Pinpoint the cell where the given text exists, returning its [X, Y] midpoint coordinate. 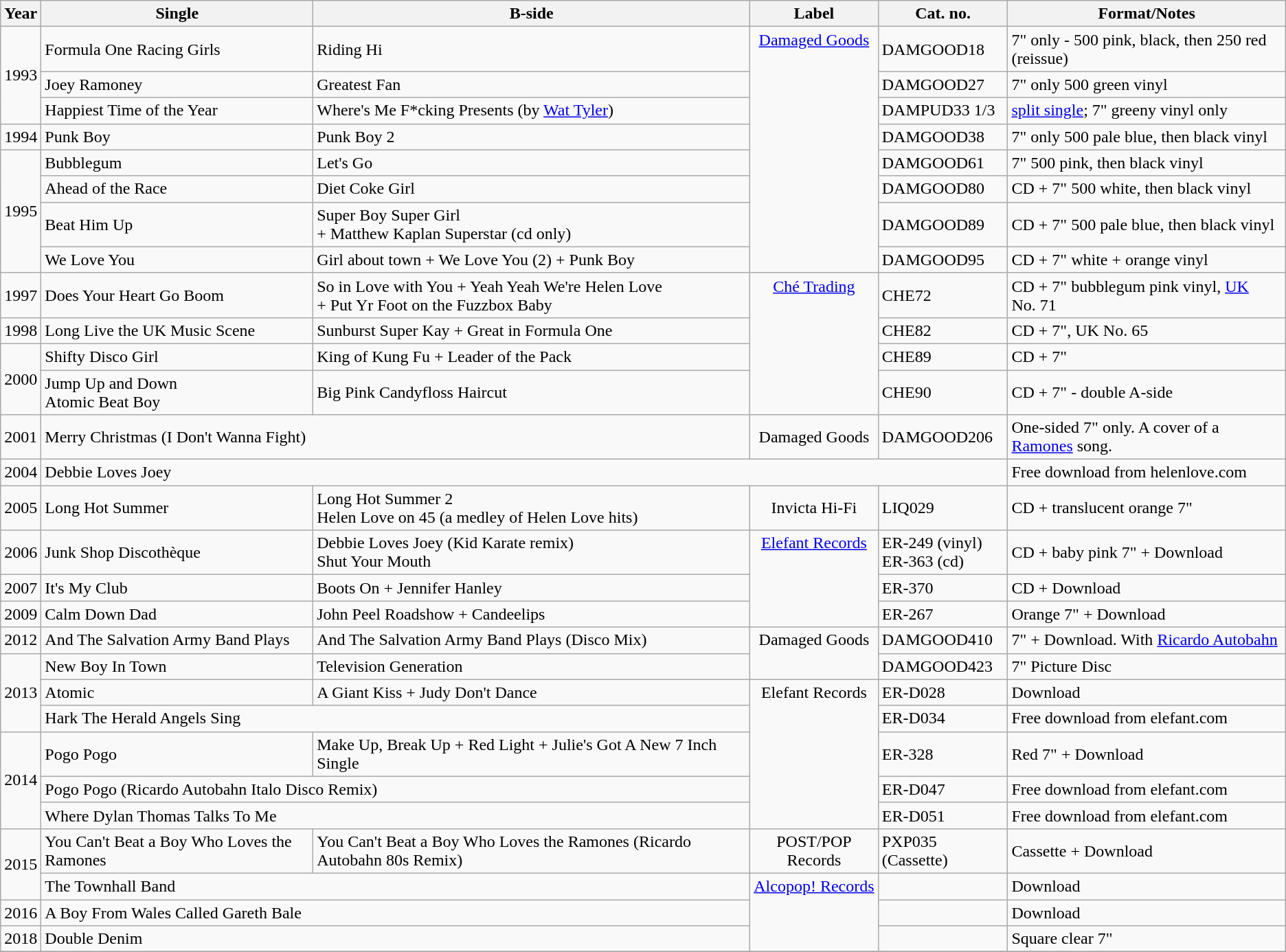
DAMGOOD18 [943, 49]
CHE82 [943, 330]
PXP035 (Cassette) [943, 850]
Double Denim [396, 939]
7" Picture Disc [1147, 666]
2015 [21, 864]
So in Love with You + Yeah Yeah We're Helen Love + Put Yr Foot on the Fuzzbox Baby [532, 295]
2005 [21, 508]
Make Up, Break Up + Red Light + Julie's Got A New 7 Inch Single [532, 754]
Jump Up and Down Atomic Beat Boy [177, 392]
Big Pink Candyfloss Haircut [532, 392]
2000 [21, 379]
The Townhall Band [396, 886]
DAMGOOD206 [943, 437]
2004 [21, 473]
Let's Go [532, 163]
Where Dylan Thomas Talks To Me [396, 815]
Joey Ramoney [177, 84]
Year [21, 14]
Bubblegum [177, 163]
7" only - 500 pink, black, then 250 red (reissue) [1147, 49]
B-side [532, 14]
2012 [21, 640]
Single [177, 14]
Ahead of the Race [177, 189]
1993 [21, 76]
Long Live the UK Music Scene [177, 330]
You Can't Beat a Boy Who Loves the Ramones (Ricardo Autobahn 80s Remix) [532, 850]
2014 [21, 780]
ER-D028 [943, 692]
DAMGOOD410 [943, 640]
2013 [21, 692]
Riding Hi [532, 49]
Television Generation [532, 666]
And The Salvation Army Band Plays (Disco Mix) [532, 640]
Alcopop! Records [815, 912]
A Giant Kiss + Judy Don't Dance [532, 692]
Boots On + Jennifer Hanley [532, 588]
DAMGOOD423 [943, 666]
1995 [21, 212]
ER-249 (vinyl) ER-363 (cd) [943, 552]
CD + 7" 500 pale blue, then black vinyl [1147, 224]
7" only 500 green vinyl [1147, 84]
ER-328 [943, 754]
Free download from helenlove.com [1147, 473]
Hark The Herald Angels Sing [396, 718]
split single; 7" greeny vinyl only [1147, 111]
We Love You [177, 260]
CD + baby pink 7" + Download [1147, 552]
CD + 7" white + orange vinyl [1147, 260]
Shifty Disco Girl [177, 356]
King of Kung Fu + Leader of the Pack [532, 356]
Square clear 7" [1147, 939]
1994 [21, 137]
Pogo Pogo (Ricardo Autobahn Italo Disco Remix) [396, 789]
Greatest Fan [532, 84]
ER-D047 [943, 789]
CD + 7" [1147, 356]
Where's Me F*cking Presents (by Wat Tyler) [532, 111]
2006 [21, 552]
DAMGOOD27 [943, 84]
Sunburst Super Kay + Great in Formula One [532, 330]
Punk Boy 2 [532, 137]
Beat Him Up [177, 224]
DAMPUD33 1/3 [943, 111]
ER-D051 [943, 815]
Orange 7" + Download [1147, 614]
Does Your Heart Go Boom [177, 295]
Debbie Loves Joey (Kid Karate remix) Shut Your Mouth [532, 552]
Format/Notes [1147, 14]
Girl about town + We Love You (2) + Punk Boy [532, 260]
CHE90 [943, 392]
Cassette + Download [1147, 850]
DAMGOOD38 [943, 137]
CD + 7" - double A-side [1147, 392]
DAMGOOD80 [943, 189]
2016 [21, 913]
2018 [21, 939]
Happiest Time of the Year [177, 111]
LIQ029 [943, 508]
CD + translucent orange 7" [1147, 508]
Atomic [177, 692]
Debbie Loves Joey [525, 473]
ER-370 [943, 588]
Diet Coke Girl [532, 189]
Red 7" + Download [1147, 754]
CD + 7" bubblegum pink vinyl, UK No. 71 [1147, 295]
Punk Boy [177, 137]
DAMGOOD89 [943, 224]
Invicta Hi-Fi [815, 508]
ER-D034 [943, 718]
Long Hot Summer [177, 508]
1998 [21, 330]
CD + Download [1147, 588]
Ché Trading [815, 343]
1997 [21, 295]
DAMGOOD61 [943, 163]
Merry Christmas (I Don't Wanna Fight) [396, 437]
A Boy From Wales Called Gareth Bale [396, 913]
7" only 500 pale blue, then black vinyl [1147, 137]
New Boy In Town [177, 666]
CHE72 [943, 295]
7" 500 pink, then black vinyl [1147, 163]
You Can't Beat a Boy Who Loves the Ramones [177, 850]
Label [815, 14]
2009 [21, 614]
CD + 7", UK No. 65 [1147, 330]
Pogo Pogo [177, 754]
Super Boy Super Girl + Matthew Kaplan Superstar (cd only) [532, 224]
One-sided 7" only. A cover of a Ramones song. [1147, 437]
It's My Club [177, 588]
Junk Shop Discothèque [177, 552]
Calm Down Dad [177, 614]
And The Salvation Army Band Plays [177, 640]
2001 [21, 437]
Cat. no. [943, 14]
John Peel Roadshow + Candeelips [532, 614]
Formula One Racing Girls [177, 49]
7" + Download. With Ricardo Autobahn [1147, 640]
CHE89 [943, 356]
Long Hot Summer 2 Helen Love on 45 (a medley of Helen Love hits) [532, 508]
ER-267 [943, 614]
2007 [21, 588]
DAMGOOD95 [943, 260]
POST/POP Records [815, 850]
CD + 7" 500 white, then black vinyl [1147, 189]
